Locate the cell with the specified text and output its (X, Y) center coordinate. 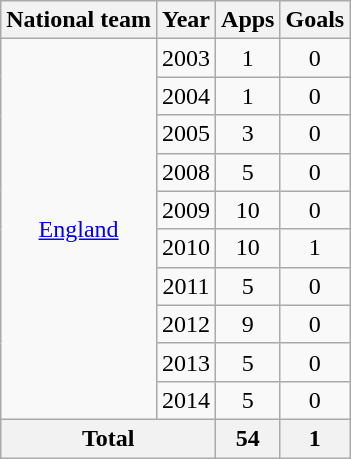
2005 (186, 134)
2013 (186, 362)
Year (186, 20)
2003 (186, 58)
54 (248, 438)
2012 (186, 324)
3 (248, 134)
Goals (315, 20)
2010 (186, 248)
2004 (186, 96)
2009 (186, 210)
England (79, 230)
National team (79, 20)
9 (248, 324)
2008 (186, 172)
Apps (248, 20)
2011 (186, 286)
2014 (186, 400)
Total (108, 438)
